Scan for the cell matching the given text and deliver its (X, Y) coordinate at center. 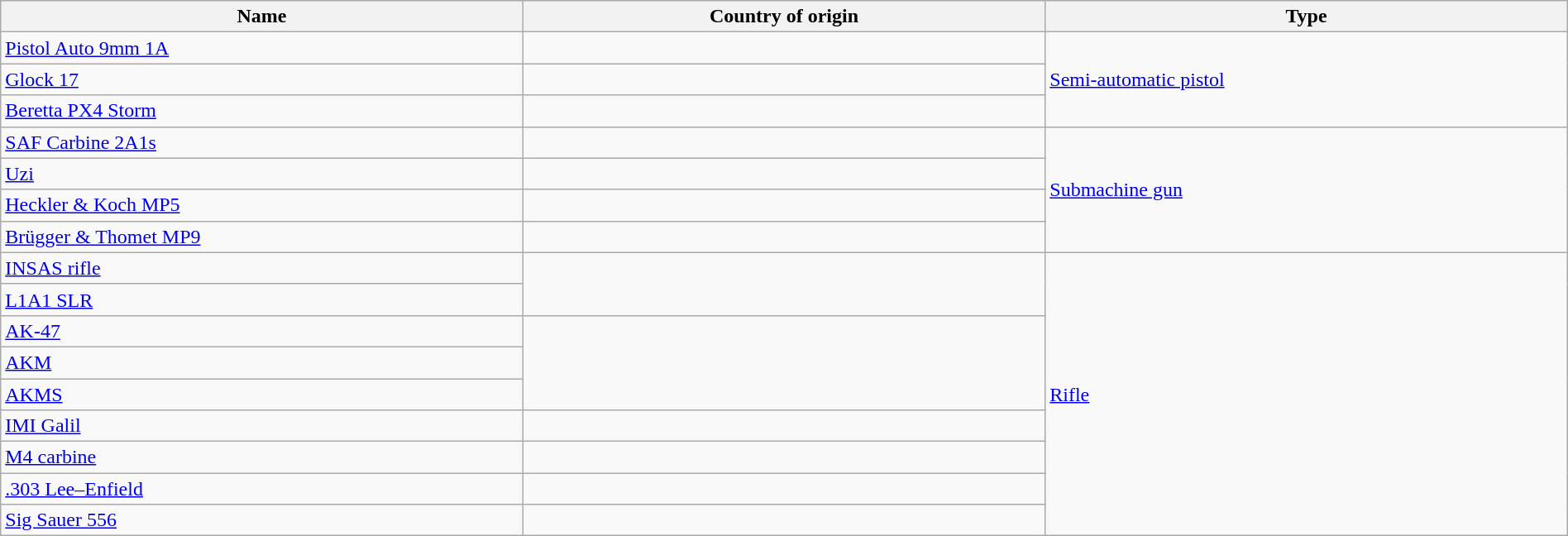
SAF Carbine 2A1s (262, 142)
Pistol Auto 9mm 1A (262, 48)
Type (1307, 17)
IMI Galil (262, 426)
.303 Lee–Enfield (262, 489)
Glock 17 (262, 79)
Rifle (1307, 394)
Brügger & Thomet MP9 (262, 237)
AKMS (262, 395)
Beretta PX4 Storm (262, 111)
M4 carbine (262, 457)
AK-47 (262, 331)
L1A1 SLR (262, 299)
Name (262, 17)
Uzi (262, 174)
Semi-automatic pistol (1307, 79)
Heckler & Koch MP5 (262, 205)
INSAS rifle (262, 268)
Submachine gun (1307, 189)
Sig Sauer 556 (262, 520)
AKM (262, 362)
Country of origin (784, 17)
